Determine the [x, y] coordinate at the center of the cell enclosing the given text.  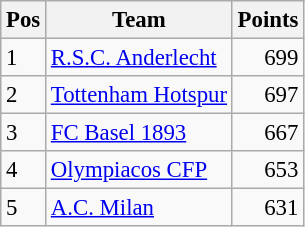
R.S.C. Anderlecht [140, 58]
A.C. Milan [140, 208]
5 [24, 208]
653 [268, 170]
Pos [24, 20]
FC Basel 1893 [140, 133]
697 [268, 95]
Olympiacos CFP [140, 170]
631 [268, 208]
Team [140, 20]
667 [268, 133]
Points [268, 20]
1 [24, 58]
4 [24, 170]
2 [24, 95]
Tottenham Hotspur [140, 95]
699 [268, 58]
3 [24, 133]
